Output the [X, Y] coordinate of the center of the cell containing the given text.  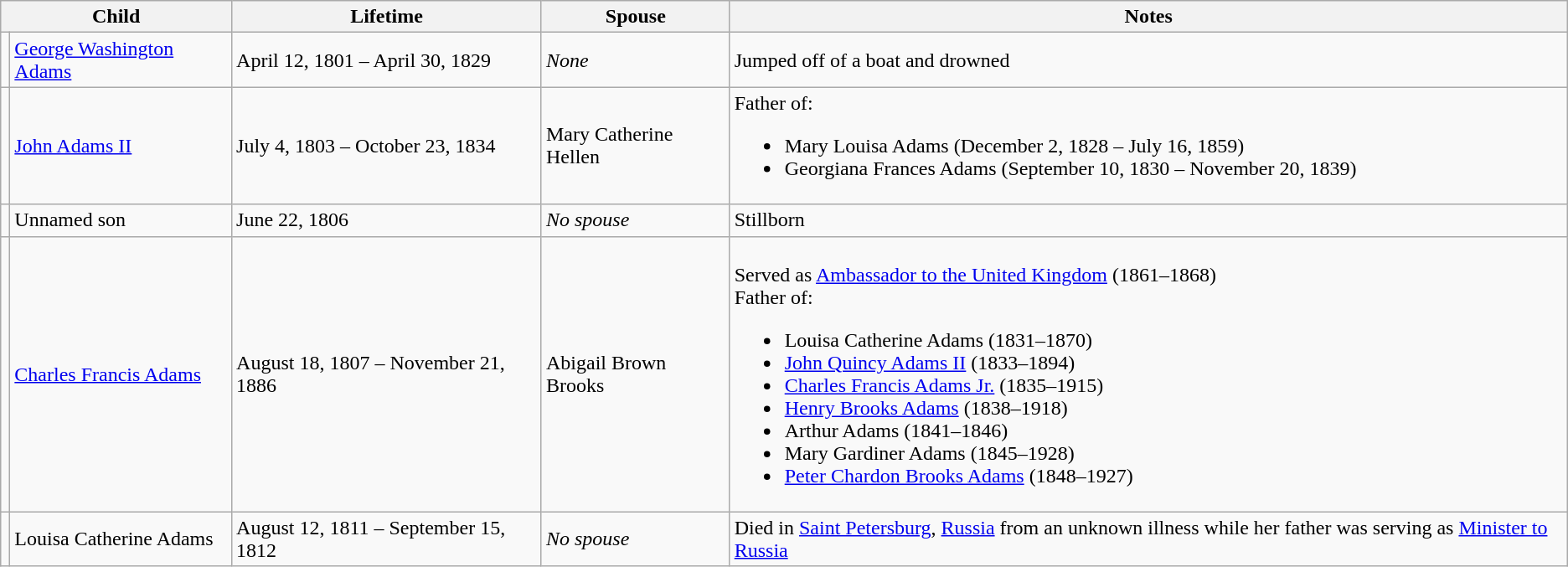
Louisa Catherine Adams [121, 539]
June 22, 1806 [387, 220]
July 4, 1803 – October 23, 1834 [387, 146]
August 12, 1811 – September 15, 1812 [387, 539]
None [635, 60]
Spouse [635, 17]
April 12, 1801 – April 30, 1829 [387, 60]
Jumped off of a boat and drowned [1148, 60]
Stillborn [1148, 220]
Mary Catherine Hellen [635, 146]
George Washington Adams [121, 60]
Abigail Brown Brooks [635, 374]
August 18, 1807 – November 21, 1886 [387, 374]
Child [116, 17]
John Adams II [121, 146]
Unnamed son [121, 220]
Died in Saint Petersburg, Russia from an unknown illness while her father was serving as Minister to Russia [1148, 539]
Charles Francis Adams [121, 374]
Father of:Mary Louisa Adams (December 2, 1828 – July 16, 1859)Georgiana Frances Adams (September 10, 1830 – November 20, 1839) [1148, 146]
Lifetime [387, 17]
Notes [1148, 17]
